Identify which cell holds the provided text, then report its [x, y] central coordinate. 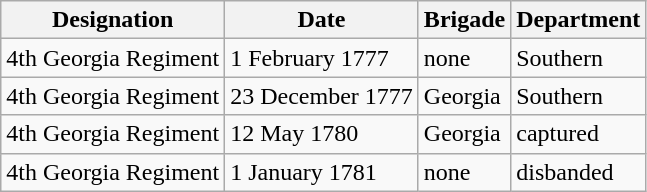
23 December 1777 [322, 96]
12 May 1780 [322, 134]
captured [578, 134]
Designation [113, 20]
1 February 1777 [322, 58]
Department [578, 20]
Date [322, 20]
Brigade [464, 20]
disbanded [578, 172]
1 January 1781 [322, 172]
